From the cell containing the given text, extract its center point as [x, y] coordinate. 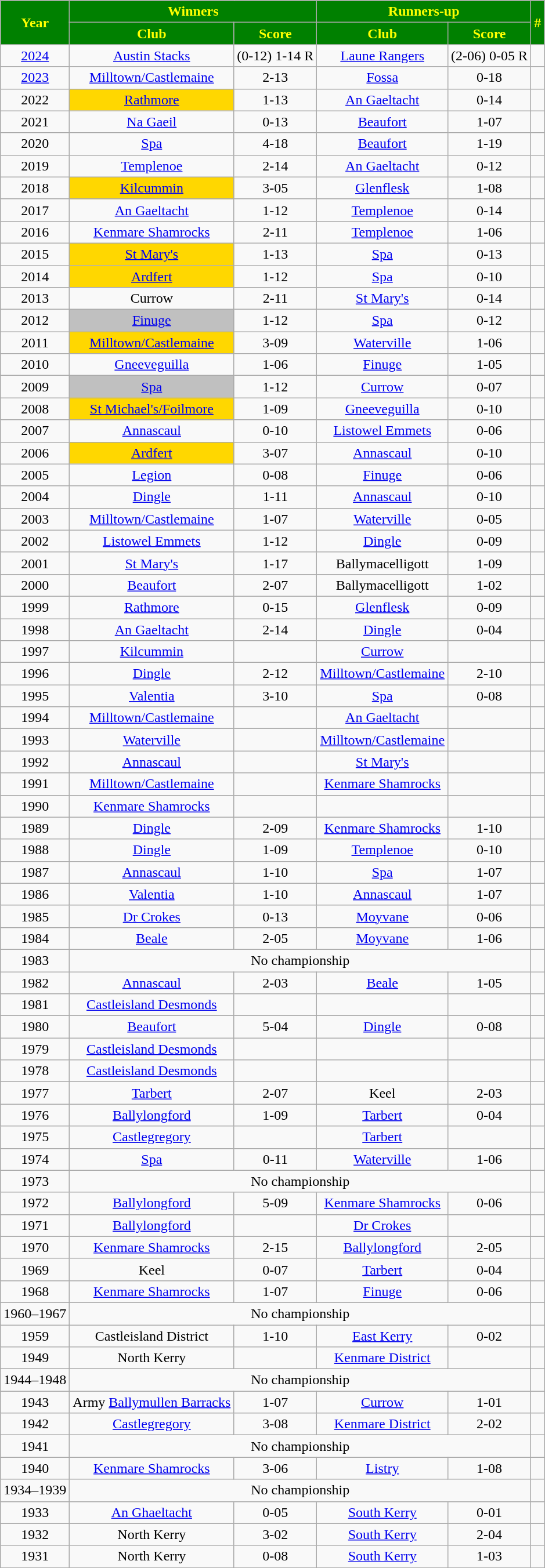
1995 [35, 696]
2003 [35, 519]
1977 [35, 1093]
3-10 [275, 696]
Laune Rangers [382, 56]
1997 [35, 652]
5-04 [275, 1027]
1-01 [490, 1402]
3-08 [275, 1424]
1991 [35, 784]
Fossa [382, 78]
2005 [35, 475]
2020 [35, 144]
1982 [35, 983]
3-05 [275, 188]
2-15 [275, 1247]
# [537, 23]
0-18 [490, 78]
1971 [35, 1225]
1942 [35, 1424]
1999 [35, 607]
1980 [35, 1027]
2008 [35, 409]
1968 [35, 1291]
2000 [35, 585]
2010 [35, 365]
1932 [35, 1534]
Winners [193, 12]
1974 [35, 1159]
1992 [35, 762]
0-01 [490, 1512]
2017 [35, 210]
East Kerry [382, 1335]
1993 [35, 740]
2016 [35, 232]
1941 [35, 1446]
St Michael's/Foilmore [152, 409]
2015 [35, 254]
2024 [35, 56]
Legion [152, 475]
1996 [35, 674]
Austin Stacks [152, 56]
1970 [35, 1247]
1979 [35, 1049]
2021 [35, 122]
2-04 [490, 1534]
2006 [35, 453]
1986 [35, 894]
1975 [35, 1137]
1988 [35, 850]
1934–1939 [35, 1490]
2009 [35, 387]
2012 [35, 321]
Year [35, 23]
1933 [35, 1512]
1983 [35, 960]
2014 [35, 277]
Na Gaeil [152, 122]
1984 [35, 938]
0-15 [275, 607]
Runners-up [424, 12]
1944–1948 [35, 1380]
2007 [35, 431]
2001 [35, 563]
1-11 [275, 497]
1969 [35, 1269]
1940 [35, 1468]
1949 [35, 1358]
Listry [382, 1468]
1978 [35, 1071]
1-02 [490, 585]
1998 [35, 629]
2023 [35, 78]
1990 [35, 806]
An Ghaeltacht [152, 1512]
1-19 [490, 144]
Army Ballymullen Barracks [152, 1402]
2022 [35, 100]
1976 [35, 1115]
1989 [35, 828]
1972 [35, 1203]
3-07 [275, 453]
3-02 [275, 1534]
1960–1967 [35, 1313]
1985 [35, 916]
2004 [35, 497]
3-09 [275, 343]
3-06 [275, 1468]
2002 [35, 541]
1973 [35, 1181]
2-09 [275, 828]
2-02 [490, 1424]
Castleisland District [152, 1335]
1959 [35, 1335]
1-03 [490, 1556]
1981 [35, 1005]
1943 [35, 1402]
2013 [35, 299]
2-10 [490, 674]
2019 [35, 166]
0-11 [275, 1159]
2018 [35, 188]
2-12 [275, 674]
4-18 [275, 144]
1994 [35, 718]
2-13 [275, 78]
(0-12) 1-14 R [275, 56]
1931 [35, 1556]
1987 [35, 872]
(2-06) 0-05 R [490, 56]
0-02 [490, 1335]
1-17 [275, 563]
5-09 [275, 1203]
2011 [35, 343]
